Search for the cell housing the specified text and yield its [x, y] center coordinate. 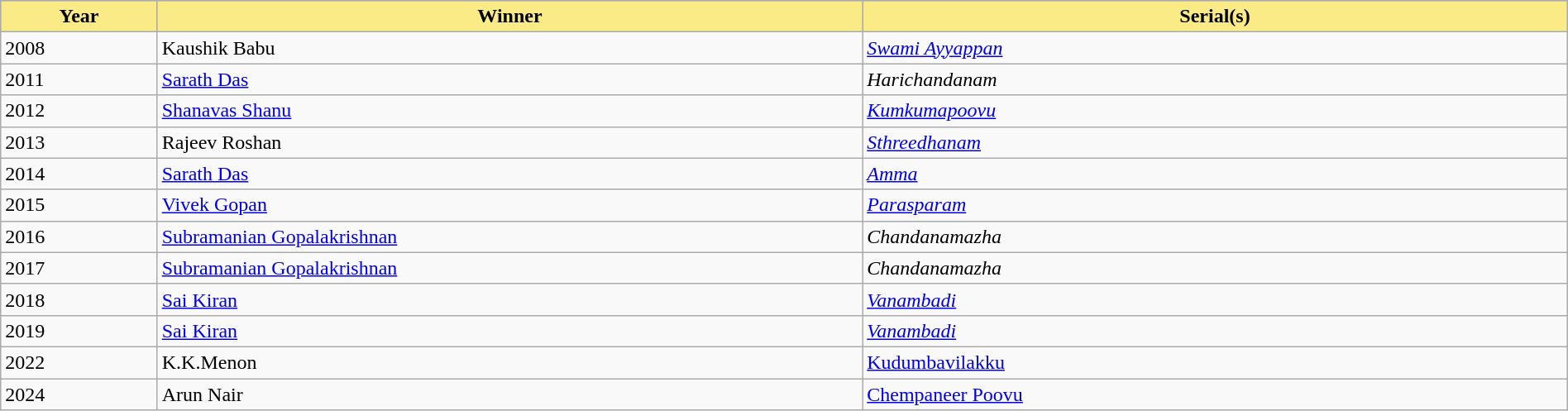
Swami Ayyappan [1216, 48]
Vivek Gopan [509, 205]
2018 [79, 299]
Arun Nair [509, 394]
Sthreedhanam [1216, 142]
2011 [79, 79]
2022 [79, 362]
2017 [79, 268]
2008 [79, 48]
2024 [79, 394]
Amma [1216, 174]
Kumkumapoovu [1216, 111]
Winner [509, 17]
K.K.Menon [509, 362]
Shanavas Shanu [509, 111]
2015 [79, 205]
Parasparam [1216, 205]
Kaushik Babu [509, 48]
Rajeev Roshan [509, 142]
Serial(s) [1216, 17]
2012 [79, 111]
2019 [79, 331]
Chempaneer Poovu [1216, 394]
Kudumbavilakku [1216, 362]
2013 [79, 142]
Year [79, 17]
2014 [79, 174]
Harichandanam [1216, 79]
2016 [79, 237]
